Search for the cell housing the specified text and yield its [x, y] center coordinate. 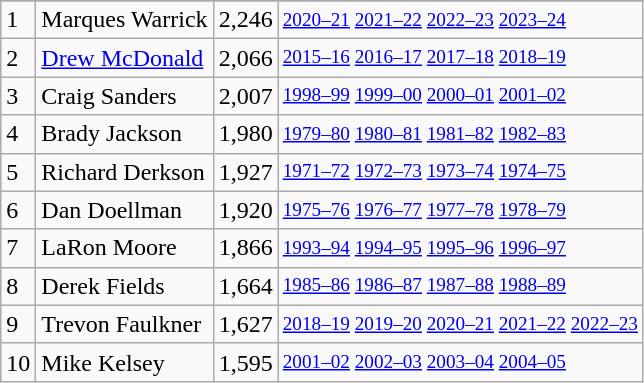
1,980 [246, 134]
2018–19 2019–20 2020–21 2021–22 2022–23 [460, 324]
1,920 [246, 210]
1,664 [246, 286]
1979–80 1980–81 1981–82 1982–83 [460, 134]
3 [18, 96]
1975–76 1976–77 1977–78 1978–79 [460, 210]
1,627 [246, 324]
1,595 [246, 362]
2015–16 2016–17 2017–18 2018–19 [460, 58]
2 [18, 58]
Marques Warrick [124, 20]
2020–21 2021–22 2022–23 2023–24 [460, 20]
1971–72 1972–73 1973–74 1974–75 [460, 172]
Drew McDonald [124, 58]
2,007 [246, 96]
1993–94 1994–95 1995–96 1996–97 [460, 248]
10 [18, 362]
1985–86 1986–87 1987–88 1988–89 [460, 286]
1998–99 1999–00 2000–01 2001–02 [460, 96]
2,066 [246, 58]
1 [18, 20]
Craig Sanders [124, 96]
Trevon Faulkner [124, 324]
Richard Derkson [124, 172]
7 [18, 248]
LaRon Moore [124, 248]
1,866 [246, 248]
9 [18, 324]
5 [18, 172]
Mike Kelsey [124, 362]
1,927 [246, 172]
2,246 [246, 20]
Brady Jackson [124, 134]
Derek Fields [124, 286]
6 [18, 210]
Dan Doellman [124, 210]
4 [18, 134]
2001–02 2002–03 2003–04 2004–05 [460, 362]
8 [18, 286]
